Locate the cell with the specified text and output its (x, y) center coordinate. 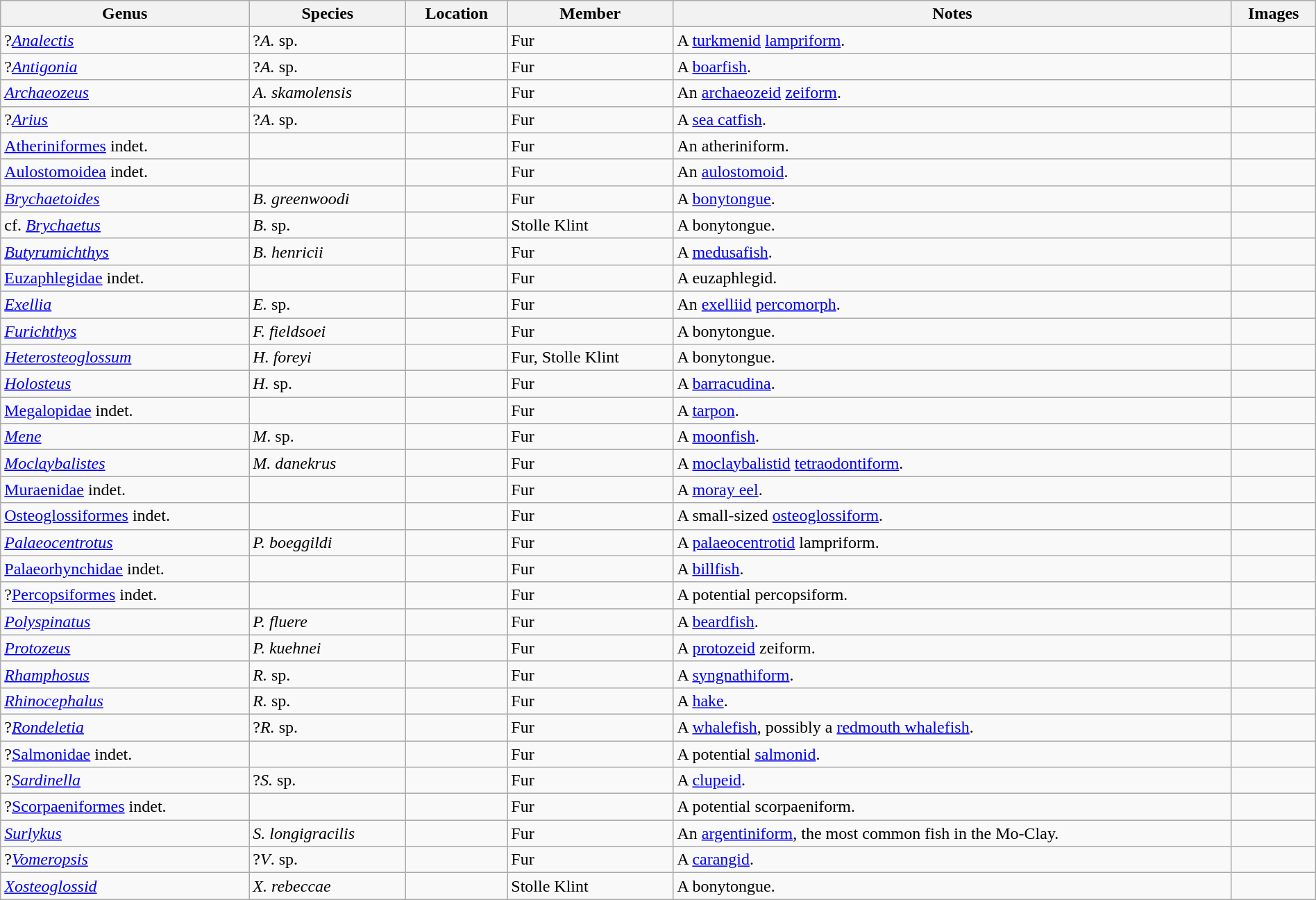
H. foreyi (328, 358)
Fur, Stolle Klint (590, 358)
A syngnathiform. (952, 674)
B. henricii (328, 251)
Exellia (125, 304)
?Sardinella (125, 781)
A beardfish. (952, 622)
An exelliid percomorph. (952, 304)
?R. sp. (328, 727)
Genus (125, 14)
Atheriniformes indet. (125, 146)
Moclaybalistes (125, 463)
Aulostomoidea indet. (125, 172)
Archaeozeus (125, 93)
Palaeocentrotus (125, 542)
Heterosteoglossum (125, 358)
A boarfish. (952, 67)
F. fieldsoei (328, 331)
Images (1273, 14)
A palaeocentrotid lampriform. (952, 542)
Butyrumichthys (125, 251)
A moray eel. (952, 490)
A moonfish. (952, 437)
A moclaybalistid tetraodontiform. (952, 463)
A small-sized osteoglossiform. (952, 516)
Mene (125, 437)
A billfish. (952, 569)
H. sp. (328, 384)
A potential scorpaeniform. (952, 807)
B. sp. (328, 225)
Species (328, 14)
Xosteoglossid (125, 886)
Euzaphlegidae indet. (125, 278)
A potential salmonid. (952, 753)
Brychaetoides (125, 199)
Surlykus (125, 833)
?Rondeletia (125, 727)
?Vomeropsis (125, 860)
P. kuehnei (328, 648)
A sea catfish. (952, 119)
?Percopsiformes indet. (125, 595)
Osteoglossiformes indet. (125, 516)
Rhamphosus (125, 674)
P. boeggildi (328, 542)
M. danekrus (328, 463)
?Arius (125, 119)
Holosteus (125, 384)
An aulostomoid. (952, 172)
An archaeozeid zeiform. (952, 93)
A euzaphlegid. (952, 278)
Location (457, 14)
?Analectis (125, 40)
Muraenidae indet. (125, 490)
?Salmonidae indet. (125, 753)
A carangid. (952, 860)
Polyspinatus (125, 622)
A hake. (952, 701)
A whalefish, possibly a redmouth whalefish. (952, 727)
Protozeus (125, 648)
?Antigonia (125, 67)
A barracudina. (952, 384)
Palaeorhynchidae indet. (125, 569)
A turkmenid lampriform. (952, 40)
E. sp. (328, 304)
?V. sp. (328, 860)
Rhinocephalus (125, 701)
A clupeid. (952, 781)
M. sp. (328, 437)
Notes (952, 14)
A tarpon. (952, 410)
An atheriniform. (952, 146)
A potential percopsiform. (952, 595)
Furichthys (125, 331)
A. skamolensis (328, 93)
?S. sp. (328, 781)
Member (590, 14)
P. fluere (328, 622)
A protozeid zeiform. (952, 648)
?Scorpaeniformes indet. (125, 807)
B. greenwoodi (328, 199)
An argentiniform, the most common fish in the Mo-Clay. (952, 833)
A medusafish. (952, 251)
Megalopidae indet. (125, 410)
cf. Brychaetus (125, 225)
S. longigracilis (328, 833)
X. rebeccae (328, 886)
